Locate the cell with the specified text and output its (x, y) center coordinate. 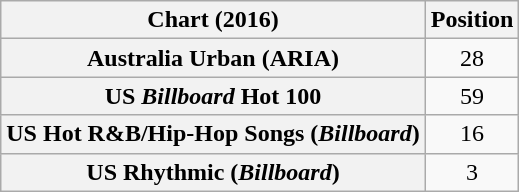
28 (472, 58)
59 (472, 96)
Position (472, 20)
Australia Urban (ARIA) (213, 58)
16 (472, 134)
US Rhythmic (Billboard) (213, 172)
US Billboard Hot 100 (213, 96)
US Hot R&B/Hip-Hop Songs (Billboard) (213, 134)
3 (472, 172)
Chart (2016) (213, 20)
